Search for the cell housing the specified text and yield its [X, Y] center coordinate. 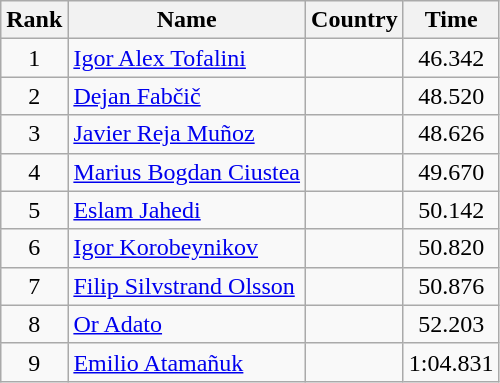
Dejan Fabčič [187, 96]
8 [34, 324]
Emilio Atamañuk [187, 362]
50.876 [451, 286]
Eslam Jahedi [187, 210]
4 [34, 172]
9 [34, 362]
Name [187, 20]
2 [34, 96]
7 [34, 286]
Or Adato [187, 324]
Igor Korobeynikov [187, 248]
Country [355, 20]
Rank [34, 20]
Igor Alex Tofalini [187, 58]
49.670 [451, 172]
1 [34, 58]
Marius Bogdan Ciustea [187, 172]
1:04.831 [451, 362]
50.820 [451, 248]
Filip Silvstrand Olsson [187, 286]
46.342 [451, 58]
6 [34, 248]
50.142 [451, 210]
Javier Reja Muñoz [187, 134]
52.203 [451, 324]
48.626 [451, 134]
5 [34, 210]
48.520 [451, 96]
Time [451, 20]
3 [34, 134]
